Find where the given text appears and provide that cell's center as [X, Y] coordinate. 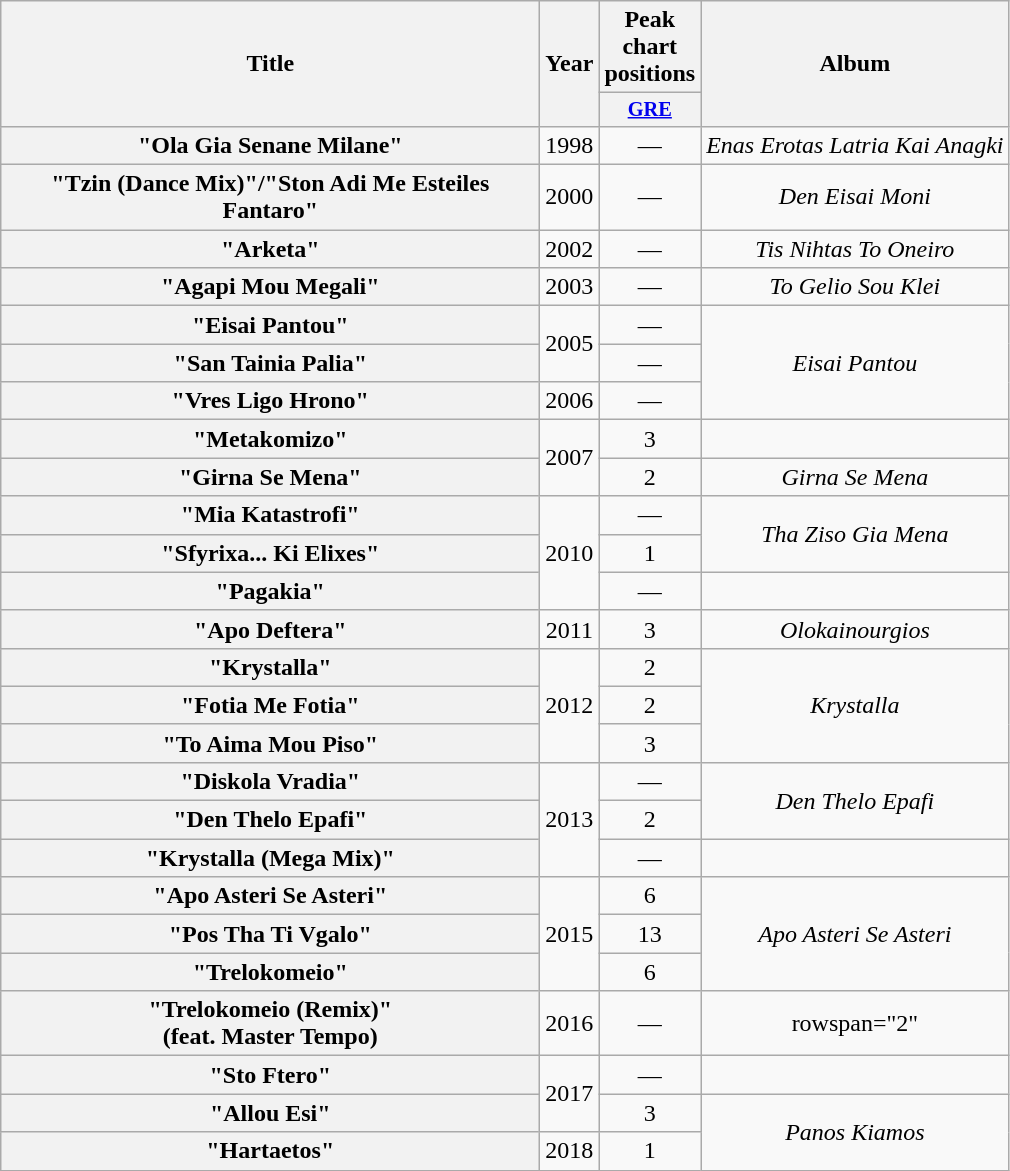
Peak chart positions [650, 47]
"To Aima Mou Piso" [270, 743]
2013 [570, 819]
2012 [570, 705]
"Trelokomeio" [270, 972]
2017 [570, 1094]
"Ola Gia Senane Milane" [270, 145]
2011 [570, 629]
Olokainourgios [855, 629]
"Hartaetos" [270, 1151]
Tis Nihtas To Oneiro [855, 249]
"Diskola Vradia" [270, 781]
Den Thelo Epafi [855, 800]
To Gelio Sou Klei [855, 287]
Panos Kiamos [855, 1132]
2002 [570, 249]
2006 [570, 401]
"Vres Ligo Hrono" [270, 401]
2000 [570, 198]
"Girna Se Mena" [270, 477]
2003 [570, 287]
"Sto Ftero" [270, 1075]
Den Eisai Moni [855, 198]
2010 [570, 553]
"Den Thelo Epafi" [270, 820]
"San Tainia Palia" [270, 363]
Title [270, 64]
"Agapi Mou Megali" [270, 287]
"Tzin (Dance Mix)"/"Ston Adi Me Esteiles Fantaro" [270, 198]
Apo Asteri Se Asteri [855, 934]
"Eisai Pantou" [270, 325]
GRE [650, 110]
Album [855, 64]
Krystalla [855, 705]
2018 [570, 1151]
"Allou Esi" [270, 1113]
Tha Ziso Gia Mena [855, 534]
"Trelokomeio (Remix)"(feat. Master Tempo) [270, 1024]
"Krystalla" [270, 667]
"Fotia Me Fotia" [270, 705]
"Arketa" [270, 249]
"Mia Katastrofi" [270, 515]
"Metakomizo" [270, 439]
Eisai Pantou [855, 363]
"Apo Deftera" [270, 629]
2015 [570, 934]
2007 [570, 458]
"Krystalla (Mega Mix)" [270, 858]
1998 [570, 145]
2016 [570, 1024]
Girna Se Mena [855, 477]
"Apo Asteri Se Asteri" [270, 896]
"Pagakia" [270, 591]
2005 [570, 344]
rowspan="2" [855, 1024]
Year [570, 64]
"Sfyrixa... Ki Elixes" [270, 553]
"Pos Tha Ti Vgalo" [270, 934]
13 [650, 934]
Enas Erotas Latria Kai Anagki [855, 145]
